Determine the (x, y) coordinate at the center of the cell enclosing the given text.  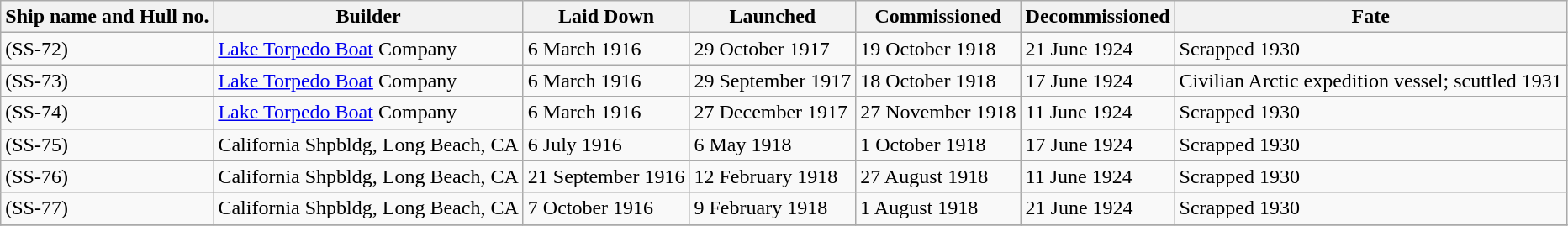
9 February 1918 (773, 208)
27 November 1918 (938, 113)
(SS-73) (108, 81)
6 July 1916 (606, 145)
Fate (1370, 17)
12 February 1918 (773, 176)
Launched (773, 17)
Ship name and Hull no. (108, 17)
29 October 1917 (773, 49)
6 May 1918 (773, 145)
18 October 1918 (938, 81)
7 October 1916 (606, 208)
(SS-72) (108, 49)
27 December 1917 (773, 113)
(SS-75) (108, 145)
1 October 1918 (938, 145)
29 September 1917 (773, 81)
(SS-77) (108, 208)
Civilian Arctic expedition vessel; scuttled 1931 (1370, 81)
Decommissioned (1098, 17)
(SS-76) (108, 176)
Laid Down (606, 17)
21 September 1916 (606, 176)
19 October 1918 (938, 49)
Commissioned (938, 17)
(SS-74) (108, 113)
27 August 1918 (938, 176)
1 August 1918 (938, 208)
Builder (368, 17)
